From the cell containing the given text, extract its center point as [x, y] coordinate. 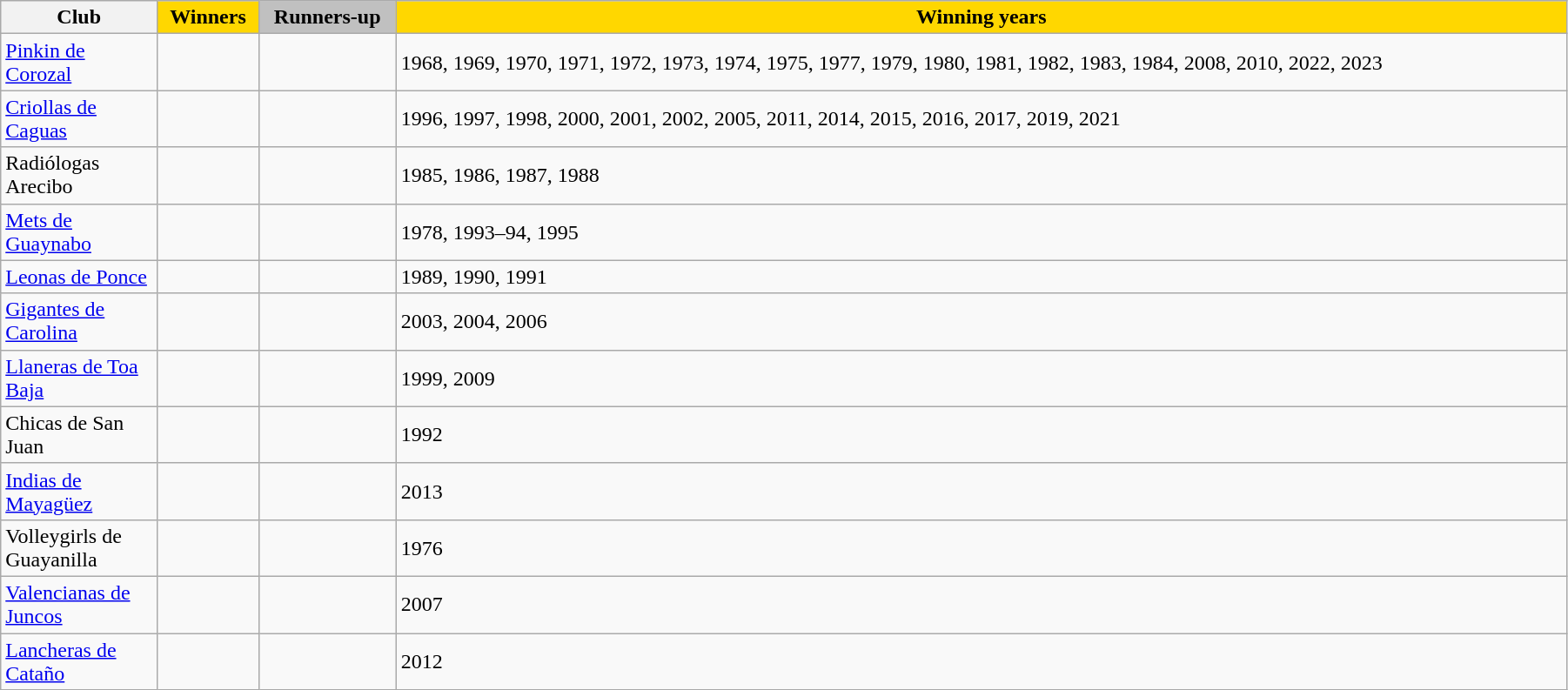
Pinkin de Corozal [79, 63]
Radiólogas Arecibo [79, 176]
1985, 1986, 1987, 1988 [982, 176]
Indias de Mayagüez [79, 491]
Lancheras de Cataño [79, 661]
2012 [982, 661]
2013 [982, 491]
Winning years [982, 17]
Llaneras de Toa Baja [79, 378]
Leonas de Ponce [79, 277]
Runners-up [327, 17]
Chicas de San Juan [79, 435]
1968, 1969, 1970, 1971, 1972, 1973, 1974, 1975, 1977, 1979, 1980, 1981, 1982, 1983, 1984, 2008, 2010, 2022, 2023 [982, 63]
Gigantes de Carolina [79, 322]
1976 [982, 548]
Winners [208, 17]
1996, 1997, 1998, 2000, 2001, 2002, 2005, 2011, 2014, 2015, 2016, 2017, 2019, 2021 [982, 118]
Valencianas de Juncos [79, 604]
2003, 2004, 2006 [982, 322]
1992 [982, 435]
1989, 1990, 1991 [982, 277]
Mets de Guaynabo [79, 231]
2007 [982, 604]
1999, 2009 [982, 378]
Club [79, 17]
Volleygirls de Guayanilla [79, 548]
Criollas de Caguas [79, 118]
1978, 1993–94, 1995 [982, 231]
